Scan for the cell matching the given text and deliver its (x, y) coordinate at center. 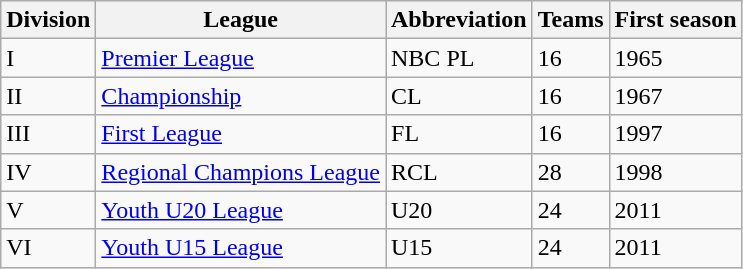
IV (48, 172)
I (48, 58)
28 (570, 172)
First season (676, 20)
FL (460, 134)
Regional Champions League (241, 172)
Premier League (241, 58)
VI (48, 248)
U20 (460, 210)
NBC PL (460, 58)
1998 (676, 172)
1997 (676, 134)
U15 (460, 248)
CL (460, 96)
Youth U20 League (241, 210)
1965 (676, 58)
Championship (241, 96)
First League (241, 134)
Abbreviation (460, 20)
III (48, 134)
Division (48, 20)
RCL (460, 172)
1967 (676, 96)
League (241, 20)
V (48, 210)
II (48, 96)
Teams (570, 20)
Youth U15 League (241, 248)
